From the cell containing the given text, extract its center point as [x, y] coordinate. 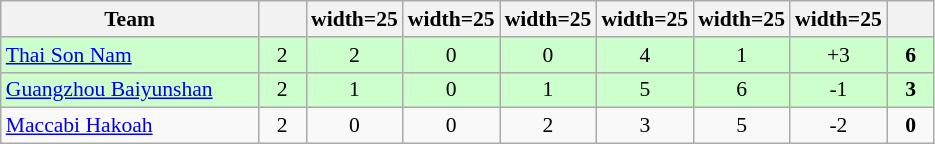
Team [130, 19]
Thai Son Nam [130, 55]
+3 [838, 55]
Guangzhou Baiyunshan [130, 90]
-1 [838, 90]
-2 [838, 126]
4 [644, 55]
Maccabi Hakoah [130, 126]
